For the text-containing cell, return its midpoint in (x, y) coordinate format. 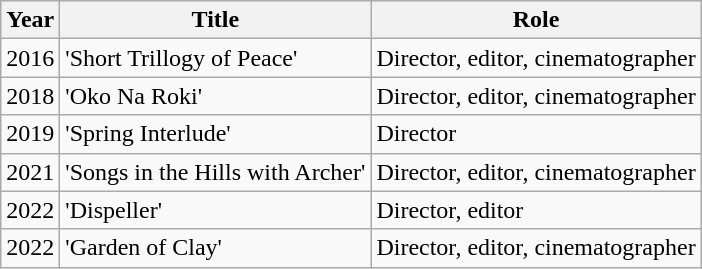
Role (536, 20)
2016 (30, 58)
2018 (30, 96)
Title (216, 20)
Director, editor (536, 210)
'Oko Na Roki' (216, 96)
'Short Trillogy of Peace' (216, 58)
2021 (30, 172)
'Garden of Clay' (216, 248)
Year (30, 20)
'Dispeller' (216, 210)
'Spring Interlude' (216, 134)
2019 (30, 134)
Director (536, 134)
'Songs in the Hills with Archer' (216, 172)
